Scan for the cell matching the given text and deliver its [x, y] coordinate at center. 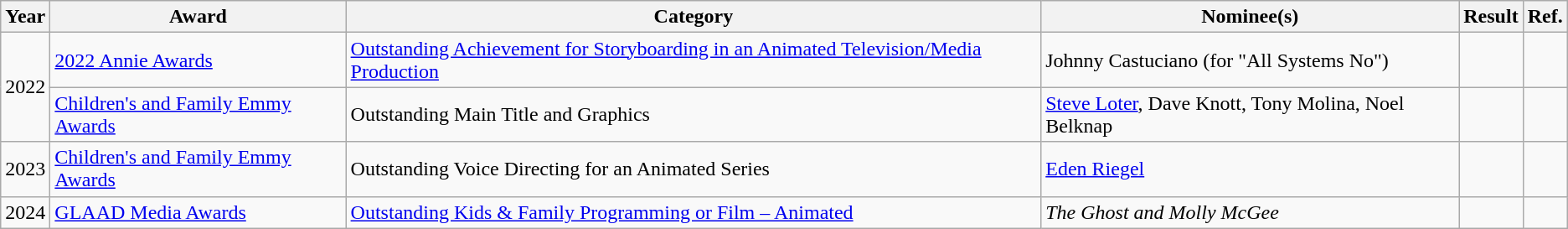
Category [694, 17]
Outstanding Achievement for Storyboarding in an Animated Television/Media Production [694, 60]
Steve Loter, Dave Knott, Tony Molina, Noel Belknap [1250, 114]
Result [1491, 17]
Eden Riegel [1250, 169]
Outstanding Kids & Family Programming or Film – Animated [694, 212]
Nominee(s) [1250, 17]
Award [198, 17]
Ref. [1545, 17]
The Ghost and Molly McGee [1250, 212]
2024 [25, 212]
Johnny Castuciano (for "All Systems No") [1250, 60]
2022 [25, 87]
Outstanding Main Title and Graphics [694, 114]
Year [25, 17]
2022 Annie Awards [198, 60]
GLAAD Media Awards [198, 212]
Outstanding Voice Directing for an Animated Series [694, 169]
2023 [25, 169]
